Scan for the cell matching the given text and deliver its (X, Y) coordinate at center. 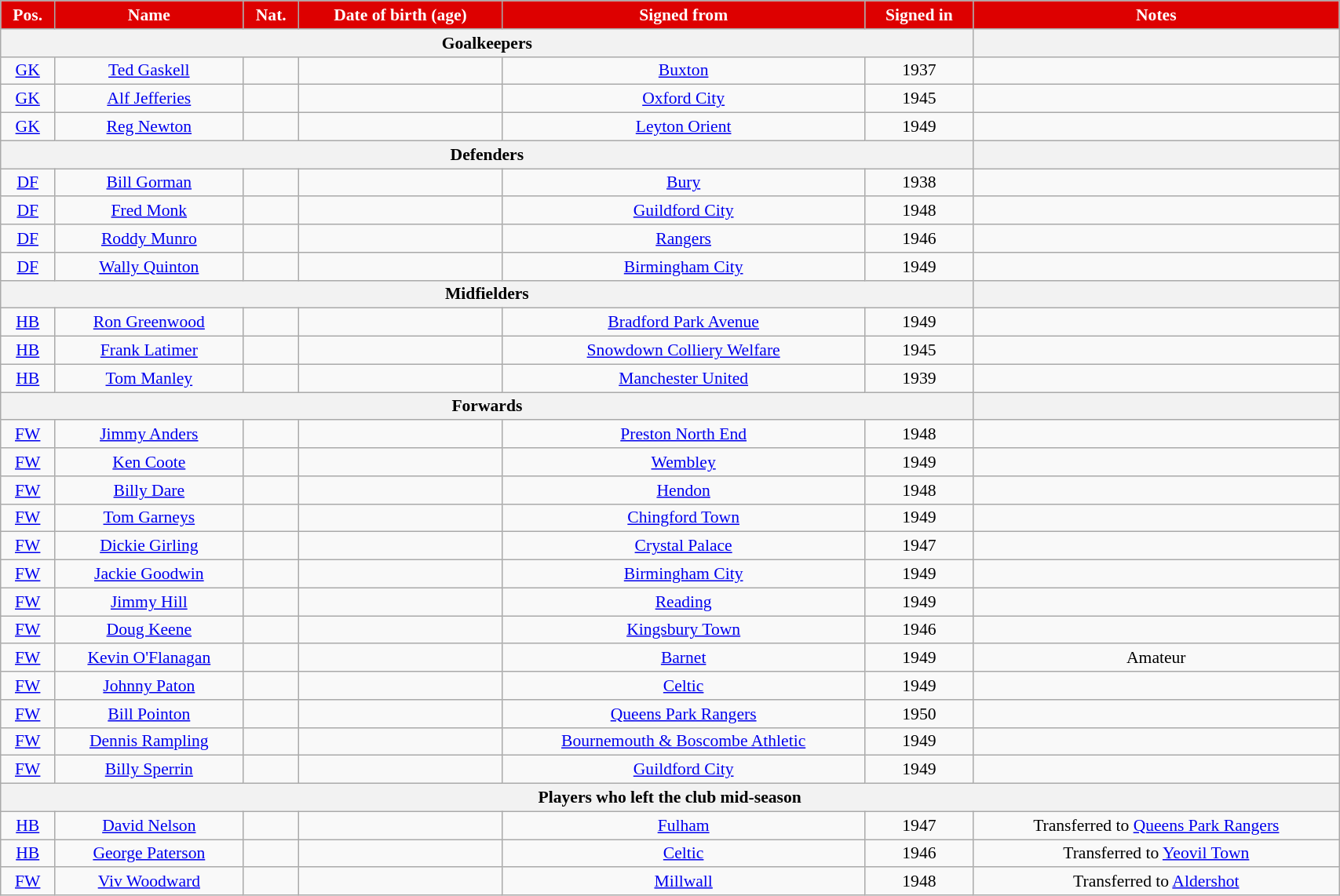
Frank Latimer (149, 351)
Rangers (683, 239)
Reading (683, 602)
Bournemouth & Boscombe Athletic (683, 741)
Tom Manley (149, 378)
1938 (919, 183)
Defenders (487, 155)
Billy Dare (149, 490)
Amateur (1156, 658)
Dennis Rampling (149, 741)
Name (149, 15)
Johnny Paton (149, 686)
Snowdown Colliery Welfare (683, 351)
Alf Jefferies (149, 99)
Reg Newton (149, 127)
1939 (919, 378)
Bury (683, 183)
Bradford Park Avenue (683, 322)
1937 (919, 71)
David Nelson (149, 825)
Billy Sperrin (149, 770)
Millwall (683, 882)
Forwards (487, 406)
Transferred to Yeovil Town (1156, 854)
Barnet (683, 658)
Jimmy Hill (149, 602)
Leyton Orient (683, 127)
Chingford Town (683, 518)
Wally Quinton (149, 267)
Jackie Goodwin (149, 574)
Jimmy Anders (149, 435)
Kingsbury Town (683, 630)
Ken Coote (149, 462)
Date of birth (age) (400, 15)
Viv Woodward (149, 882)
Midfielders (487, 294)
Dickie Girling (149, 546)
Kevin O'Flanagan (149, 658)
Tom Garneys (149, 518)
George Paterson (149, 854)
Doug Keene (149, 630)
Notes (1156, 15)
Ron Greenwood (149, 322)
Players who left the club mid-season (670, 798)
Bill Pointon (149, 714)
Roddy Munro (149, 239)
Preston North End (683, 435)
Nat. (272, 15)
Goalkeepers (487, 43)
Manchester United (683, 378)
Oxford City (683, 99)
Transferred to Queens Park Rangers (1156, 825)
Wembley (683, 462)
Fulham (683, 825)
Hendon (683, 490)
Ted Gaskell (149, 71)
Bill Gorman (149, 183)
Signed from (683, 15)
Queens Park Rangers (683, 714)
Signed in (919, 15)
Crystal Palace (683, 546)
1950 (919, 714)
Pos. (28, 15)
Buxton (683, 71)
Fred Monk (149, 211)
Transferred to Aldershot (1156, 882)
